From the cell containing the given text, extract its center point as [x, y] coordinate. 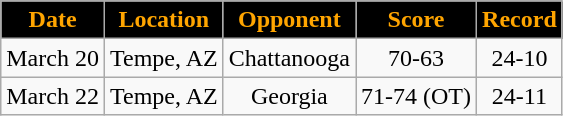
Record [520, 20]
Score [416, 20]
Georgia [289, 96]
Location [164, 20]
Date [53, 20]
Chattanooga [289, 58]
24-10 [520, 58]
24-11 [520, 96]
March 20 [53, 58]
Opponent [289, 20]
70-63 [416, 58]
71-74 (OT) [416, 96]
March 22 [53, 96]
